Return the (X, Y) coordinate for the center point of the cell that contains the specified text.  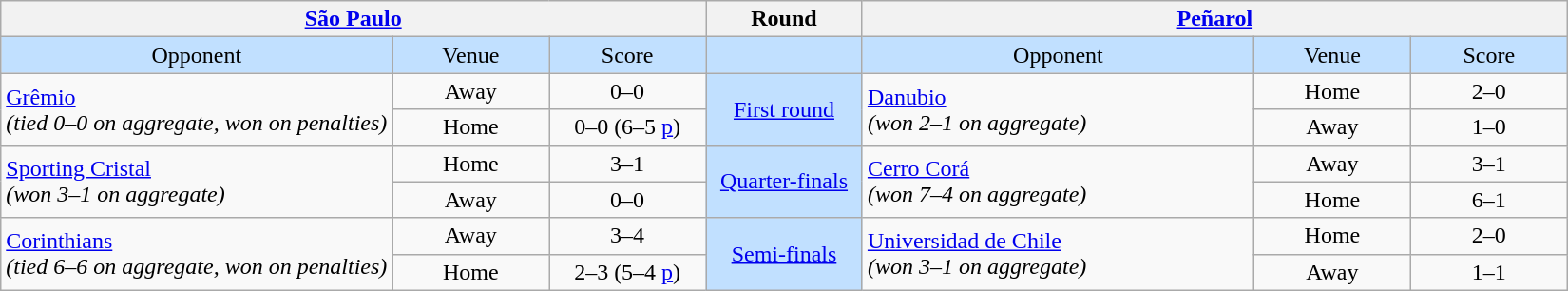
Grêmio(tied 0–0 on aggregate, won on penalties) (197, 109)
6–1 (1488, 200)
3–4 (627, 236)
São Paulo (354, 19)
First round (785, 109)
Round (785, 19)
1–1 (1488, 272)
Corinthians(tied 6–6 on aggregate, won on penalties) (197, 254)
Danubio(won 2–1 on aggregate) (1058, 109)
2–3 (5–4 p) (627, 272)
Semi-finals (785, 254)
Sporting Cristal(won 3–1 on aggregate) (197, 182)
Peñarol (1214, 19)
0–0 (6–5 p) (627, 127)
Quarter-finals (785, 182)
Universidad de Chile(won 3–1 on aggregate) (1058, 254)
1–0 (1488, 127)
Cerro Corá(won 7–4 on aggregate) (1058, 182)
